Locate the cell with the specified text and output its [x, y] center coordinate. 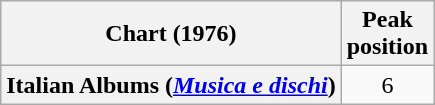
6 [387, 85]
Peakposition [387, 34]
Italian Albums (Musica e dischi) [171, 85]
Chart (1976) [171, 34]
